Pinpoint the cell where the given text exists, returning its [x, y] midpoint coordinate. 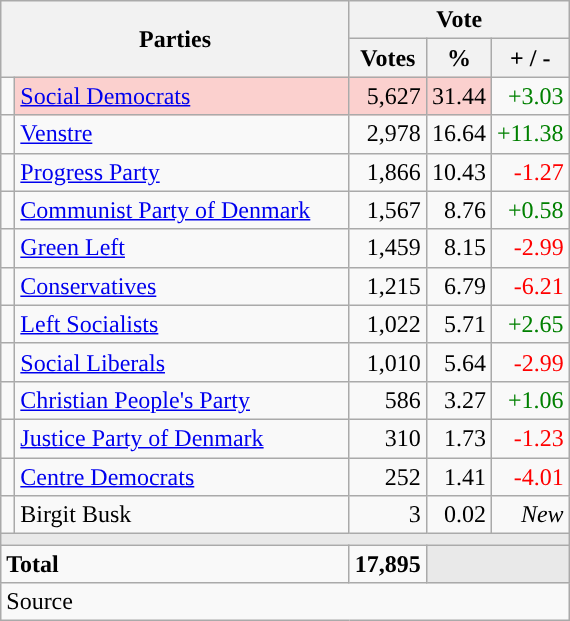
0.02 [458, 515]
-4.01 [530, 477]
1,459 [388, 248]
Centre Democrats [182, 477]
1.73 [458, 438]
1,215 [388, 286]
10.43 [458, 172]
% [458, 58]
1,010 [388, 362]
+2.65 [530, 324]
Total [176, 564]
Social Liberals [182, 362]
252 [388, 477]
Social Democrats [182, 96]
-6.21 [530, 286]
5.64 [458, 362]
Parties [176, 39]
17,895 [388, 564]
Source [285, 602]
New [530, 515]
31.44 [458, 96]
Justice Party of Denmark [182, 438]
Christian People's Party [182, 400]
310 [388, 438]
1,022 [388, 324]
Progress Party [182, 172]
Conservatives [182, 286]
+1.06 [530, 400]
1,866 [388, 172]
1.41 [458, 477]
3.27 [458, 400]
Venstre [182, 134]
+3.03 [530, 96]
+0.58 [530, 210]
5.71 [458, 324]
3 [388, 515]
+ / - [530, 58]
2,978 [388, 134]
586 [388, 400]
-1.23 [530, 438]
Green Left [182, 248]
6.79 [458, 286]
Communist Party of Denmark [182, 210]
5,627 [388, 96]
-1.27 [530, 172]
Votes [388, 58]
Left Socialists [182, 324]
1,567 [388, 210]
+11.38 [530, 134]
Birgit Busk [182, 515]
Vote [459, 20]
8.15 [458, 248]
8.76 [458, 210]
16.64 [458, 134]
